Output the (X, Y) coordinate of the center of the cell containing the given text.  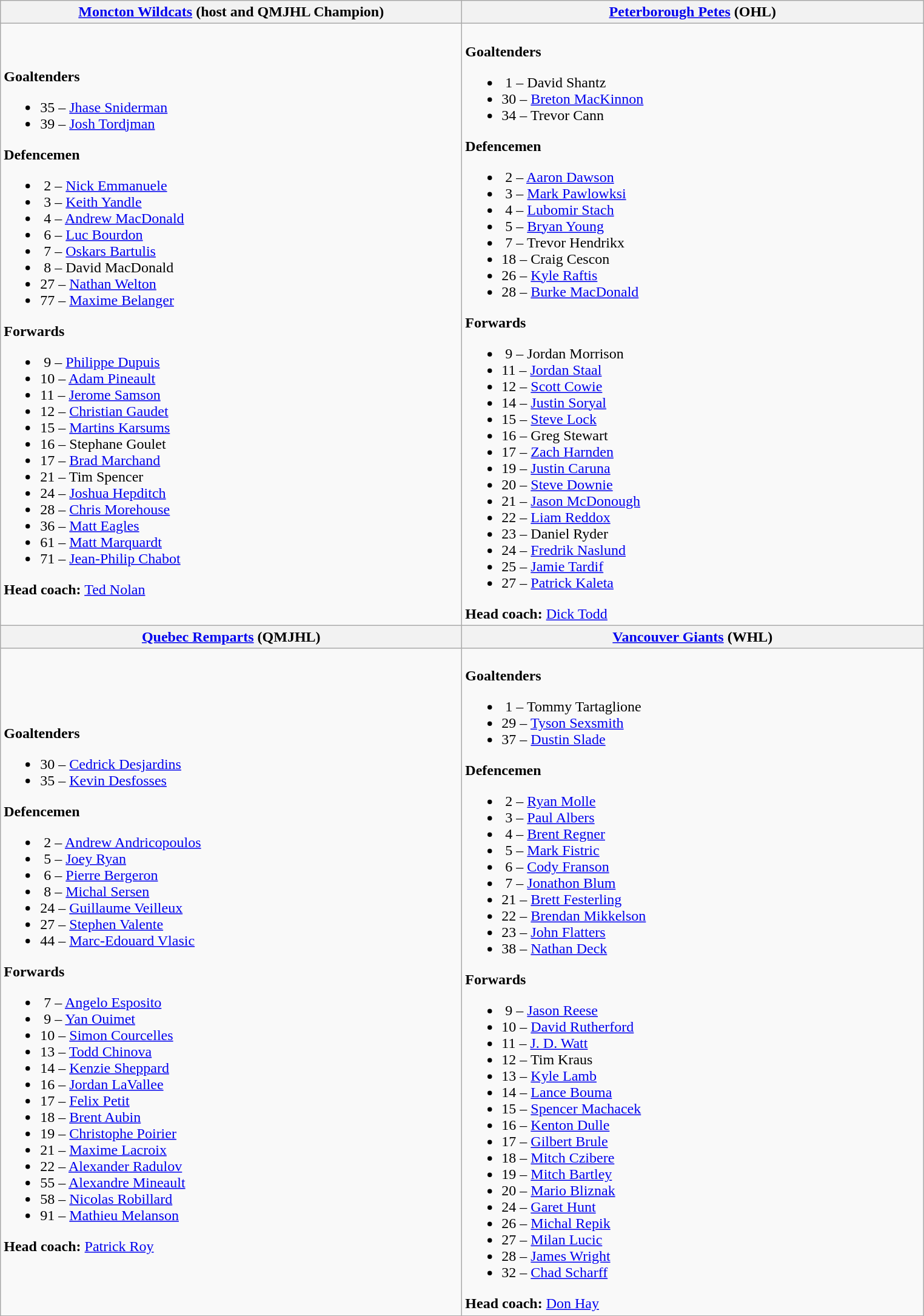
Quebec Remparts (QMJHL) (232, 637)
Peterborough Petes (OHL) (692, 12)
Moncton Wildcats (host and QMJHL Champion) (232, 12)
Vancouver Giants (WHL) (692, 637)
